Find where the given text appears and provide that cell's center as (X, Y) coordinate. 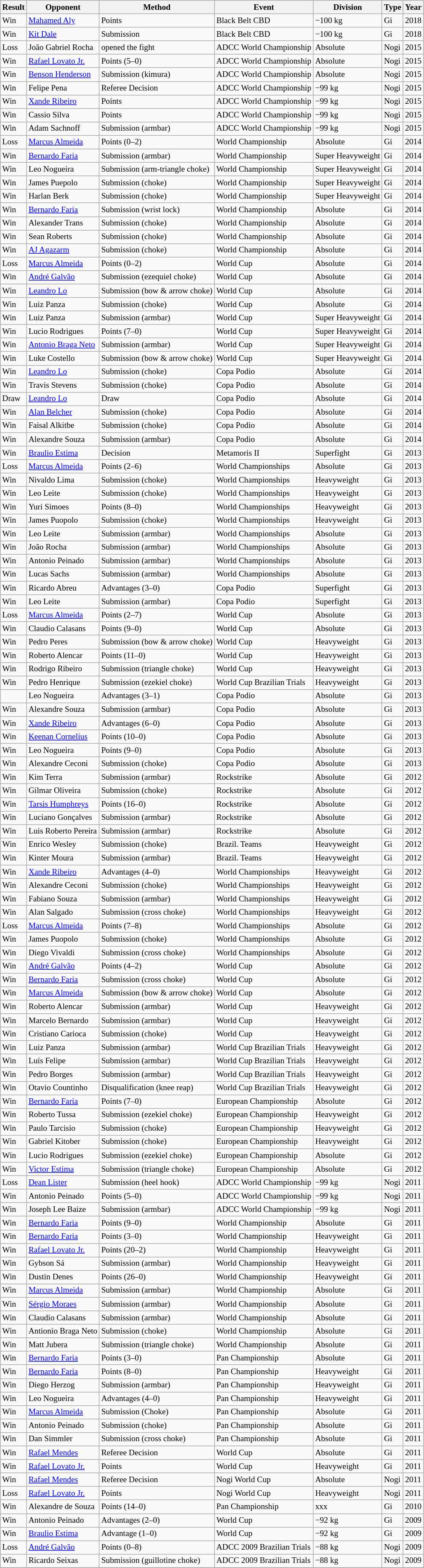
James Puepolo (63, 183)
Dan Simmler (63, 1439)
Submission (kimura) (156, 75)
Keenan Cornelius (63, 737)
Mahamed Aly (63, 20)
Result (14, 7)
Harlan Berk (63, 196)
Division (348, 7)
Submission (guillotine choke) (156, 1561)
Kim Terra (63, 777)
Points (7–8) (156, 926)
Diego Vivaldi (63, 953)
Cassio Silva (63, 115)
Roberto Tussa (63, 1115)
Marcelo Bernardo (63, 1021)
Submission (arm-triangle choke) (156, 169)
Ricardo Abreu (63, 588)
Points (2–6) (156, 466)
Victor Estima (63, 1169)
AJ Agazarm (63, 250)
Luís Felipe (63, 1061)
Sean Roberts (63, 237)
Points (0–8) (156, 1548)
Otavio Countinho (63, 1088)
Submission (heel hook) (156, 1182)
Luke Costello (63, 358)
Alan Salgado (63, 912)
Alexander Trans (63, 223)
opened the fight (156, 47)
Paulo Tarcisio (63, 1129)
Faisal Alkitbe (63, 426)
Submission (wrist lock) (156, 210)
Fabiano Souza (63, 899)
Dean Lister (63, 1182)
Adam Sachnoff (63, 129)
Pedro Borges (63, 1074)
Benson Henderson (63, 75)
Lucas Sachs (63, 574)
Gabriel Kitober (63, 1142)
Submission (Choke) (156, 1412)
João Gabriel Rocha (63, 47)
Advantages (3–1) (156, 696)
Submission (156, 34)
Kinter Moura (63, 858)
Method (156, 7)
Joseph Lee Baize (63, 1210)
Antionio Braga Neto (63, 1331)
Gybson Sá (63, 1264)
Opponent (63, 7)
Enrico Wesley (63, 845)
Event (264, 7)
Felipe Pena (63, 88)
Points (20–2) (156, 1250)
Alexandre de Souza (63, 1507)
Advantages (6–0) (156, 723)
Type (392, 7)
Rodrigo Ribeiro (63, 669)
Submission (ezequiel choke) (156, 277)
Nivaldo Lima (63, 480)
Sérgio Moraes (63, 1304)
Pedro Peres (63, 642)
Points (26–0) (156, 1277)
Yuri Simoes (63, 507)
Cristiano Carioca (63, 1034)
Advantages (3–0) (156, 588)
Luciano Gonçalves (63, 818)
Travis Stevens (63, 385)
Points (4–2) (156, 966)
Metamoris II (264, 453)
Ricardo Seixas (63, 1561)
Points (11–0) (156, 655)
Pedro Henrique (63, 683)
Points (14–0) (156, 1507)
Disqualification (knee reap) (156, 1088)
Alan Belcher (63, 412)
Antonio Braga Neto (63, 345)
xxx (348, 1507)
Gilmar Oliveira (63, 791)
Year (413, 7)
Points (16–0) (156, 804)
Points (10–0) (156, 737)
Kit Dale (63, 34)
Matt Jubera (63, 1345)
2010 (413, 1507)
Dustin Denes (63, 1277)
Points (2–7) (156, 615)
Decision (156, 453)
Advantage (1–0) (156, 1534)
João Rocha (63, 547)
Tarsis Humphreys (63, 804)
Luis Roberto Pereira (63, 831)
Diego Herzog (63, 1385)
Advantages (2–0) (156, 1520)
